Detect which cell encompasses the target text, then output its [X, Y] center coordinate. 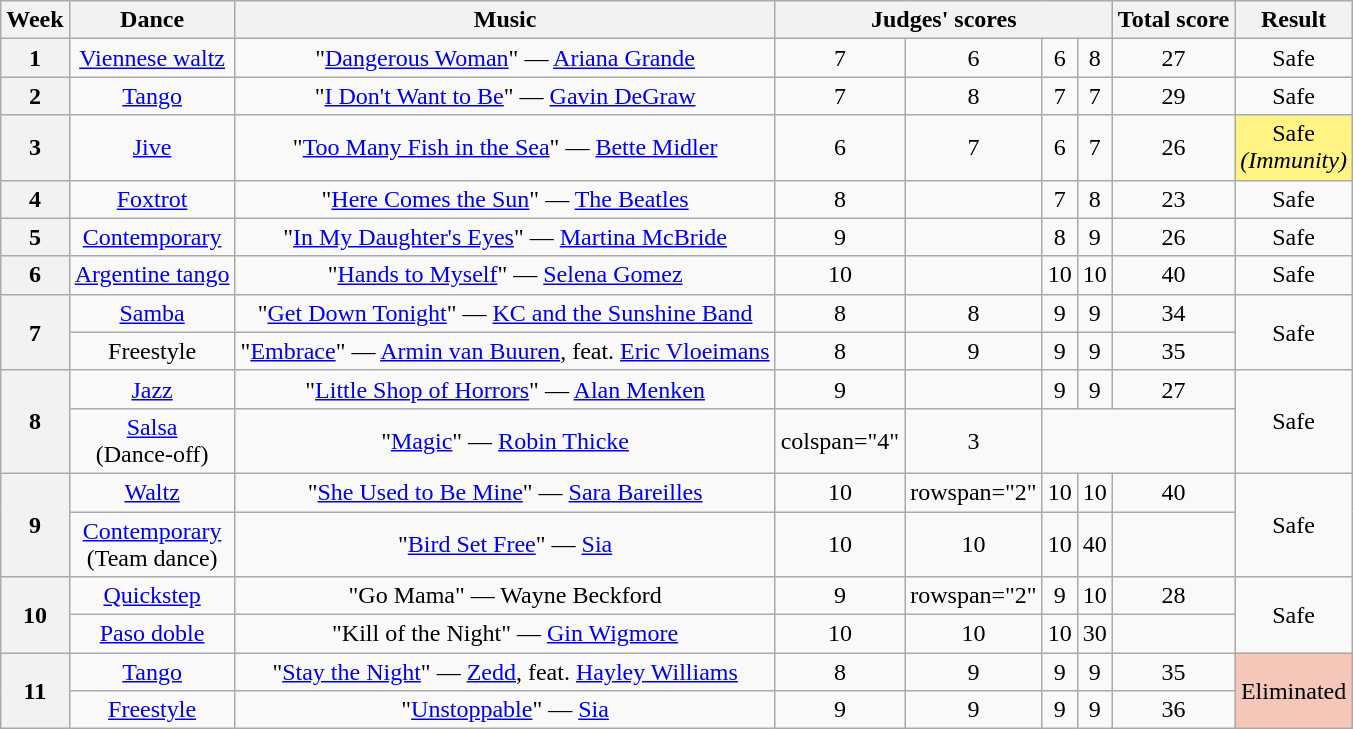
Total score [1173, 20]
29 [1173, 96]
Music [505, 20]
Dance [152, 20]
36 [1173, 710]
Foxtrot [152, 199]
Viennese waltz [152, 58]
Result [1294, 20]
"Embrace" — Armin van Buuren, feat. Eric Vloeimans [505, 351]
Contemporary [152, 237]
"I Don't Want to Be" — Gavin DeGraw [505, 96]
"Magic" — Robin Thicke [505, 440]
Salsa(Dance-off) [152, 440]
Safe(Immunity) [1294, 148]
"Here Comes the Sun" — The Beatles [505, 199]
Quickstep [152, 596]
Argentine tango [152, 275]
"Hands to Myself" — Selena Gomez [505, 275]
Paso doble [152, 634]
"Go Mama" — Wayne Beckford [505, 596]
Waltz [152, 492]
28 [1173, 596]
"She Used to Be Mine" — Sara Bareilles [505, 492]
"Little Shop of Horrors" — Alan Menken [505, 389]
23 [1173, 199]
5 [35, 237]
Judges' scores [944, 20]
Jive [152, 148]
"Bird Set Free" — Sia [505, 544]
"Stay the Night" — Zedd, feat. Hayley Williams [505, 672]
"In My Daughter's Eyes" — Martina McBride [505, 237]
"Get Down Tonight" — KC and the Sunshine Band [505, 313]
"Unstoppable" — Sia [505, 710]
11 [35, 691]
"Too Many Fish in the Sea" — Bette Midler [505, 148]
Eliminated [1294, 691]
Contemporary(Team dance) [152, 544]
colspan="4" [840, 440]
34 [1173, 313]
Week [35, 20]
"Kill of the Night" — Gin Wigmore [505, 634]
"Dangerous Woman" — Ariana Grande [505, 58]
30 [1094, 634]
Samba [152, 313]
2 [35, 96]
Jazz [152, 389]
4 [35, 199]
1 [35, 58]
